Return the (X, Y) coordinate for the center point of the cell that contains the specified text.  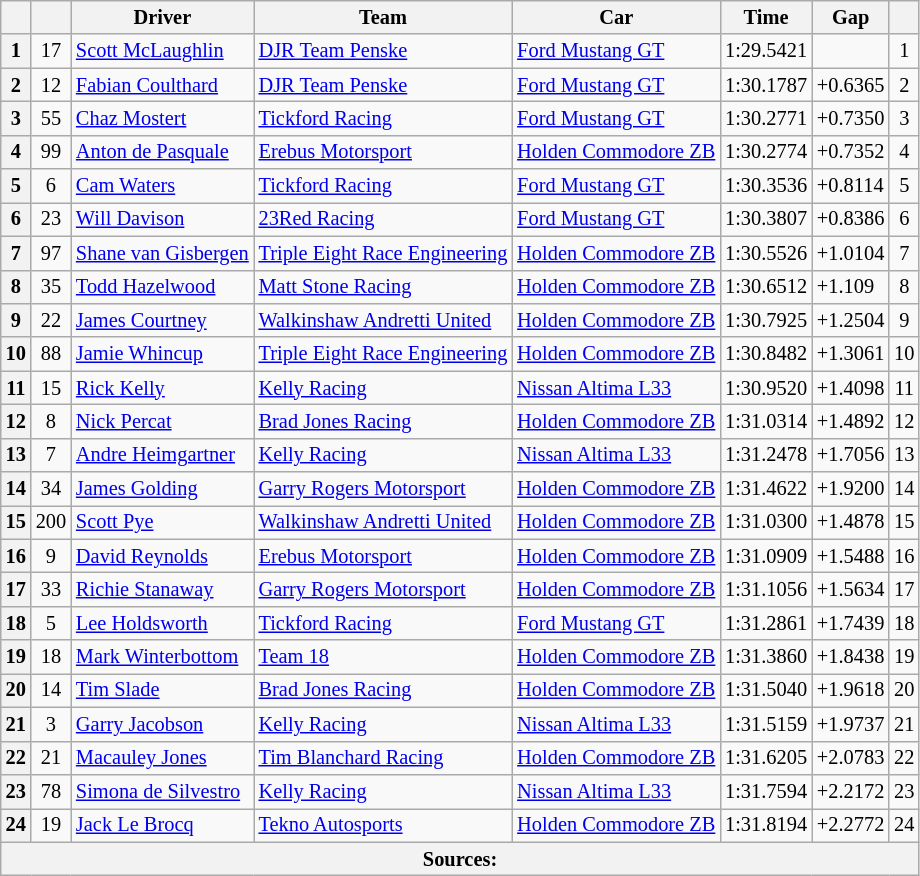
1:31.5040 (766, 690)
Tekno Autosports (384, 825)
1:30.6512 (766, 287)
+1.8438 (850, 657)
+0.7350 (850, 118)
Macauley Jones (162, 758)
+1.5634 (850, 589)
1:30.2771 (766, 118)
1:31.3860 (766, 657)
Rick Kelly (162, 388)
1:31.0909 (766, 556)
1:31.0314 (766, 421)
Nick Percat (162, 421)
Richie Stanaway (162, 589)
Simona de Silvestro (162, 791)
55 (51, 118)
1:31.0300 (766, 522)
+0.8386 (850, 219)
+1.4878 (850, 522)
Matt Stone Racing (384, 287)
1:30.9520 (766, 388)
+2.2172 (850, 791)
Cam Waters (162, 186)
+0.6365 (850, 85)
Scott Pye (162, 522)
+1.0104 (850, 253)
1:30.7925 (766, 320)
88 (51, 354)
Lee Holdsworth (162, 623)
Andre Heimgartner (162, 455)
+1.9200 (850, 489)
1:31.4622 (766, 489)
1:31.5159 (766, 724)
33 (51, 589)
Scott McLaughlin (162, 51)
+1.9737 (850, 724)
+1.3061 (850, 354)
1:31.1056 (766, 589)
David Reynolds (162, 556)
1:31.8194 (766, 825)
+1.9618 (850, 690)
35 (51, 287)
Fabian Coulthard (162, 85)
1:30.1787 (766, 85)
1:31.7594 (766, 791)
+1.2504 (850, 320)
Shane van Gisbergen (162, 253)
Jack Le Brocq (162, 825)
Time (766, 17)
1:30.3536 (766, 186)
1:30.2774 (766, 152)
23Red Racing (384, 219)
34 (51, 489)
James Courtney (162, 320)
1:30.8482 (766, 354)
Todd Hazelwood (162, 287)
Driver (162, 17)
+1.7056 (850, 455)
James Golding (162, 489)
Will Davison (162, 219)
1:29.5421 (766, 51)
1:30.3807 (766, 219)
Gap (850, 17)
+0.7352 (850, 152)
78 (51, 791)
97 (51, 253)
Mark Winterbottom (162, 657)
Anton de Pasquale (162, 152)
Team (384, 17)
Car (616, 17)
1:31.6205 (766, 758)
Jamie Whincup (162, 354)
+1.7439 (850, 623)
+2.0783 (850, 758)
+1.4892 (850, 421)
+1.109 (850, 287)
1:31.2478 (766, 455)
Tim Blanchard Racing (384, 758)
Garry Jacobson (162, 724)
99 (51, 152)
Tim Slade (162, 690)
Sources: (460, 859)
+1.4098 (850, 388)
+1.5488 (850, 556)
200 (51, 522)
1:31.2861 (766, 623)
Team 18 (384, 657)
+2.2772 (850, 825)
Chaz Mostert (162, 118)
1:30.5526 (766, 253)
+0.8114 (850, 186)
